Detect which cell encompasses the target text, then output its [x, y] center coordinate. 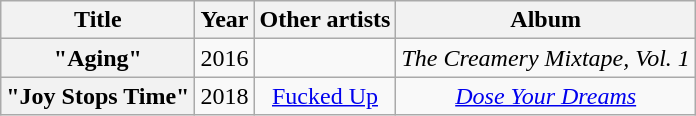
Title [98, 20]
2018 [224, 96]
Year [224, 20]
Album [546, 20]
Other artists [325, 20]
2016 [224, 58]
"Joy Stops Time" [98, 96]
The Creamery Mixtape, Vol. 1 [546, 58]
Dose Your Dreams [546, 96]
Fucked Up [325, 96]
"Aging" [98, 58]
